Extract the (x, y) coordinate from the center of the cell holding the provided text.  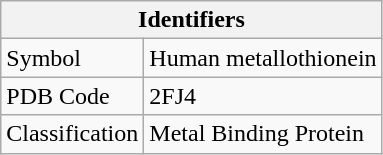
Classification (72, 134)
Identifiers (192, 20)
Symbol (72, 58)
Metal Binding Protein (263, 134)
PDB Code (72, 96)
2FJ4 (263, 96)
Human metallothionein (263, 58)
